Locate the cell with the specified text and output its [X, Y] center coordinate. 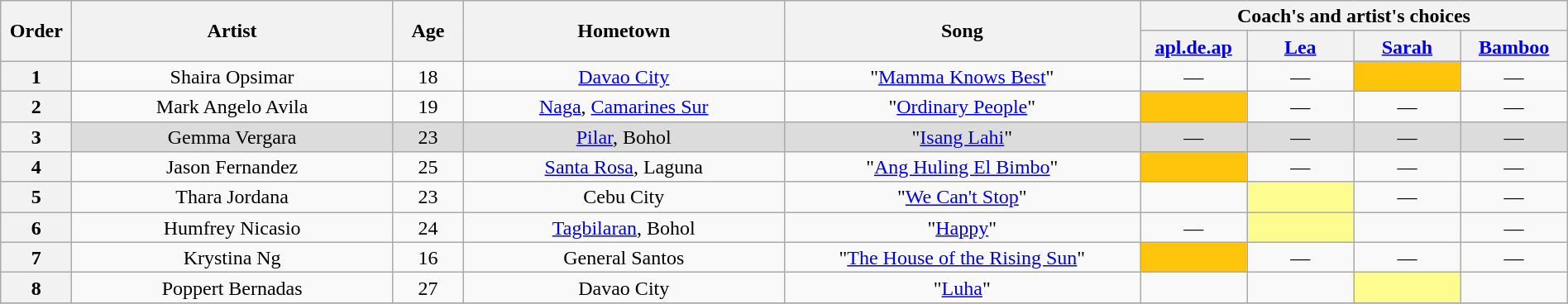
Cebu City [624, 197]
5 [36, 197]
Age [428, 31]
Artist [232, 31]
Krystina Ng [232, 258]
7 [36, 258]
"Isang Lahi" [963, 137]
Bamboo [1513, 46]
"Happy" [963, 228]
"Luha" [963, 287]
Mark Angelo Avila [232, 106]
Santa Rosa, Laguna [624, 167]
Shaira Opsimar [232, 76]
"We Can't Stop" [963, 197]
apl.de.ap [1194, 46]
25 [428, 167]
Poppert Bernadas [232, 287]
24 [428, 228]
Sarah [1408, 46]
General Santos [624, 258]
"The House of the Rising Sun" [963, 258]
"Ordinary People" [963, 106]
Hometown [624, 31]
Lea [1300, 46]
8 [36, 287]
Order [36, 31]
18 [428, 76]
"Ang Huling El Bimbo" [963, 167]
Coach's and artist's choices [1355, 17]
6 [36, 228]
1 [36, 76]
19 [428, 106]
2 [36, 106]
Naga, Camarines Sur [624, 106]
Humfrey Nicasio [232, 228]
4 [36, 167]
Pilar, Bohol [624, 137]
Gemma Vergara [232, 137]
27 [428, 287]
Song [963, 31]
Jason Fernandez [232, 167]
3 [36, 137]
16 [428, 258]
Thara Jordana [232, 197]
"Mamma Knows Best" [963, 76]
Tagbilaran, Bohol [624, 228]
